Pinpoint the cell where the given text exists, returning its [X, Y] midpoint coordinate. 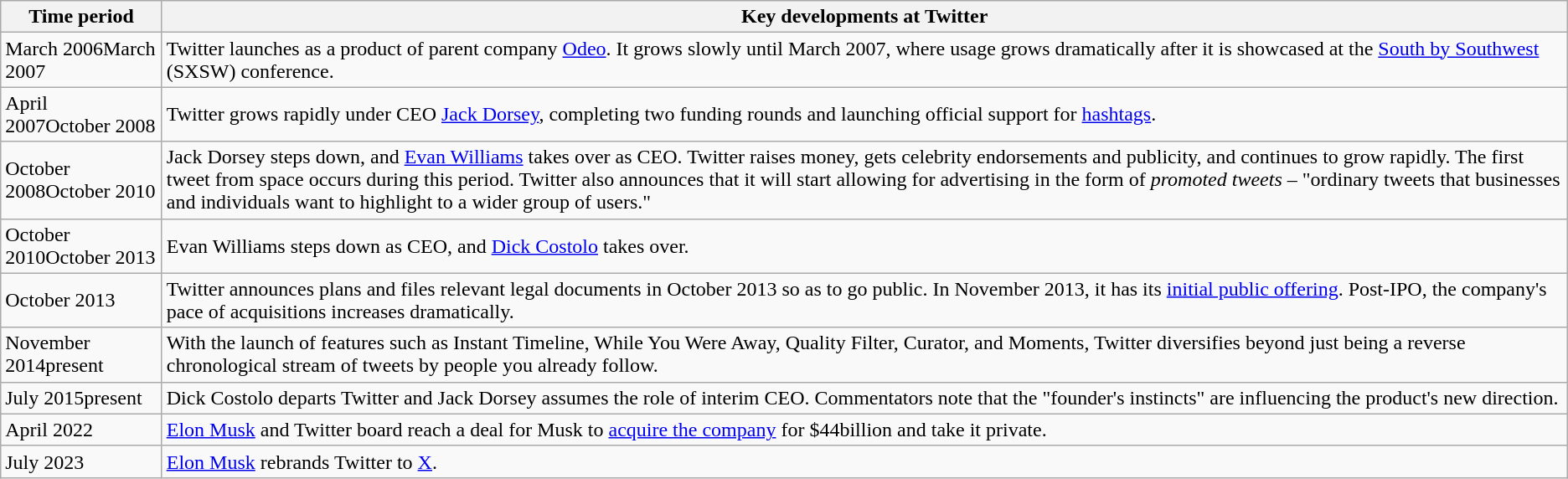
April 2022 [81, 430]
Key developments at Twitter [864, 17]
October 2008October 2010 [81, 180]
October 2013 [81, 300]
October 2010October 2013 [81, 246]
Time period [81, 17]
Elon Musk and Twitter board reach a deal for Musk to acquire the company for $44billion and take it private. [864, 430]
Evan Williams steps down as CEO, and Dick Costolo takes over. [864, 246]
July 2015present [81, 398]
April 2007October 2008 [81, 114]
March 2006March 2007 [81, 60]
November 2014present [81, 355]
Twitter grows rapidly under CEO Jack Dorsey, completing two funding rounds and launching official support for hashtags. [864, 114]
Elon Musk rebrands Twitter to X. [864, 461]
July 2023 [81, 461]
